For the text-containing cell, return its midpoint in [X, Y] coordinate format. 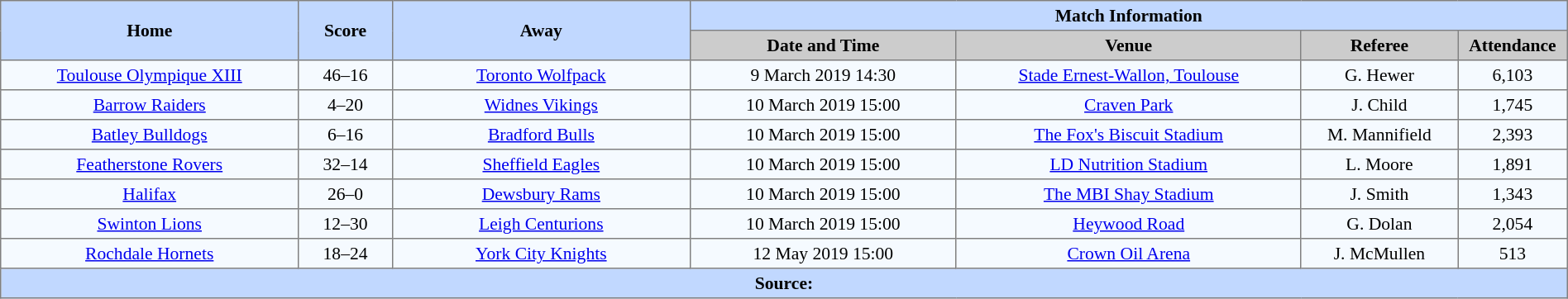
Stade Ernest-Wallon, Toulouse [1128, 75]
12 May 2019 15:00 [823, 254]
12–30 [346, 224]
Home [150, 31]
Venue [1128, 45]
46–16 [346, 75]
Match Information [1128, 16]
513 [1513, 254]
Sheffield Eagles [541, 164]
G. Hewer [1379, 75]
Dewsbury Rams [541, 194]
1,891 [1513, 164]
Bradford Bulls [541, 135]
The Fox's Biscuit Stadium [1128, 135]
4–20 [346, 105]
J. Child [1379, 105]
The MBI Shay Stadium [1128, 194]
York City Knights [541, 254]
G. Dolan [1379, 224]
Referee [1379, 45]
J. Smith [1379, 194]
Toronto Wolfpack [541, 75]
Rochdale Hornets [150, 254]
1,343 [1513, 194]
J. McMullen [1379, 254]
2,054 [1513, 224]
Source: [784, 283]
Away [541, 31]
Halifax [150, 194]
LD Nutrition Stadium [1128, 164]
Featherstone Rovers [150, 164]
Widnes Vikings [541, 105]
26–0 [346, 194]
9 March 2019 14:30 [823, 75]
Batley Bulldogs [150, 135]
L. Moore [1379, 164]
1,745 [1513, 105]
Date and Time [823, 45]
32–14 [346, 164]
Toulouse Olympique XIII [150, 75]
Barrow Raiders [150, 105]
Attendance [1513, 45]
Swinton Lions [150, 224]
6,103 [1513, 75]
Crown Oil Arena [1128, 254]
M. Mannifield [1379, 135]
6–16 [346, 135]
Leigh Centurions [541, 224]
Heywood Road [1128, 224]
Craven Park [1128, 105]
Score [346, 31]
2,393 [1513, 135]
18–24 [346, 254]
